Provide the (x, y) coordinate of the cell's center where the given text is located.  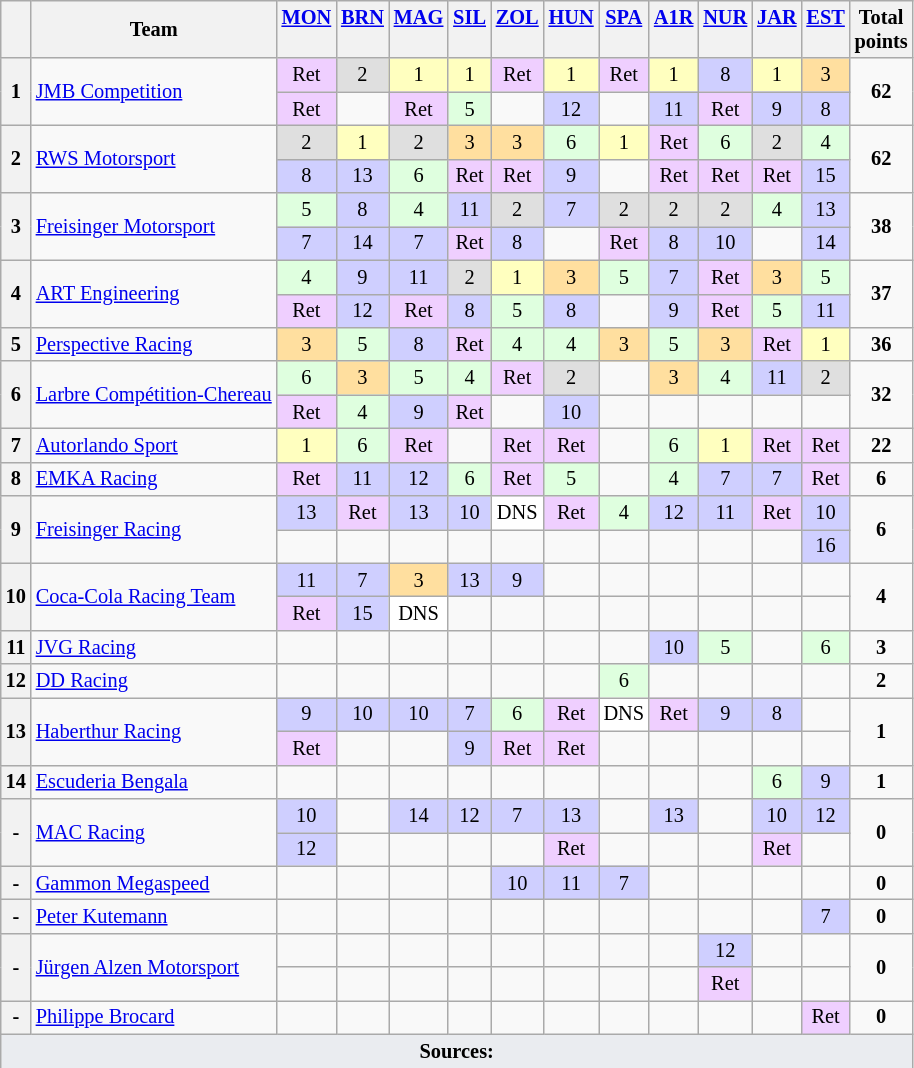
EST (825, 29)
Gammon Megaspeed (154, 883)
Philippe Brocard (154, 1017)
MAC Racing (154, 832)
22 (882, 445)
ZOL (518, 29)
Escuderia Bengala (154, 782)
NUR (725, 29)
Freisinger Motorsport (154, 226)
Autorlando Sport (154, 445)
16 (825, 546)
HUN (572, 29)
Coca-Cola Racing Team (154, 596)
Team (154, 29)
JAR (776, 29)
SPA (624, 29)
38 (882, 226)
DD Racing (154, 681)
Sources: (457, 1051)
MON (307, 29)
Perspective Racing (154, 344)
Larbre Compétition-Chereau (154, 394)
36 (882, 344)
Jürgen Alzen Motorsport (154, 966)
MAG (419, 29)
SIL (470, 29)
32 (882, 394)
Freisinger Racing (154, 530)
A1R (674, 29)
BRN (362, 29)
JMB Competition (154, 92)
JVG Racing (154, 647)
ART Engineering (154, 294)
RWS Motorsport (154, 158)
Totalpoints (882, 29)
Haberthur Racing (154, 730)
37 (882, 294)
Peter Kutemann (154, 916)
EMKA Racing (154, 479)
